From the cell containing the given text, extract its center point as [x, y] coordinate. 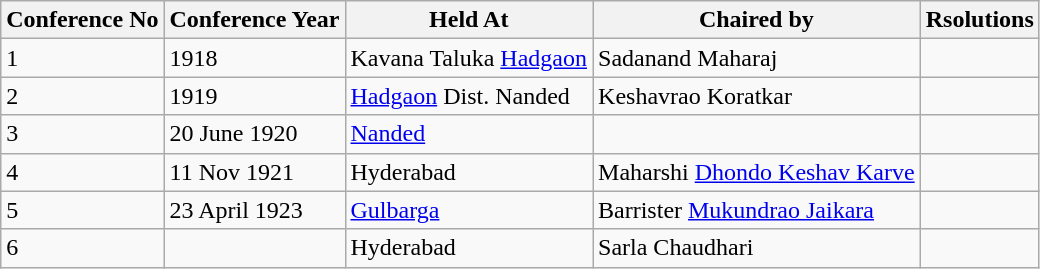
Sarla Chaudhari [757, 248]
4 [82, 172]
6 [82, 248]
5 [82, 210]
20 June 1920 [254, 134]
Held At [469, 20]
1 [82, 58]
Sadanand Maharaj [757, 58]
Kavana Taluka Hadgaon [469, 58]
Gulbarga [469, 210]
Maharshi Dhondo Keshav Karve [757, 172]
Hadgaon Dist. Nanded [469, 96]
Nanded [469, 134]
Chaired by [757, 20]
11 Nov 1921 [254, 172]
1919 [254, 96]
Conference No [82, 20]
3 [82, 134]
Rsolutions [980, 20]
2 [82, 96]
1918 [254, 58]
Barrister Mukundrao Jaikara [757, 210]
23 April 1923 [254, 210]
Keshavrao Koratkar [757, 96]
Conference Year [254, 20]
